Scan for the cell matching the given text and deliver its [x, y] coordinate at center. 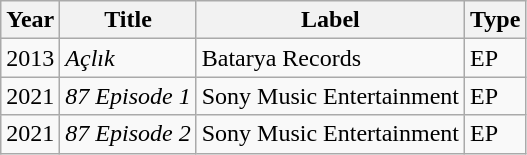
87 Episode 2 [128, 134]
Year [30, 20]
Type [496, 20]
2013 [30, 58]
87 Episode 1 [128, 96]
Label [330, 20]
Batarya Records [330, 58]
Açlık [128, 58]
Title [128, 20]
